Return (X, Y) of the center of cell containing provided text 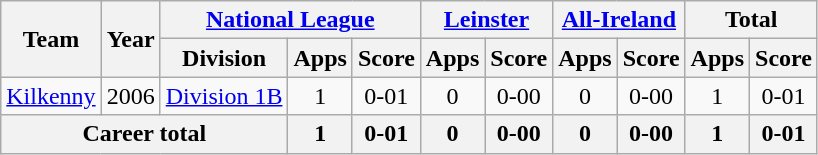
Leinster (486, 20)
National League (290, 20)
2006 (130, 96)
Total (751, 20)
Division (224, 58)
All-Ireland (619, 20)
Career total (144, 134)
Year (130, 39)
Kilkenny (51, 96)
Team (51, 39)
Division 1B (224, 96)
